Find where the given text appears and provide that cell's center as [X, Y] coordinate. 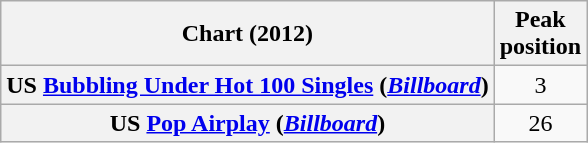
26 [540, 123]
US Pop Airplay (Billboard) [248, 123]
Chart (2012) [248, 34]
Peakposition [540, 34]
US Bubbling Under Hot 100 Singles (Billboard) [248, 85]
3 [540, 85]
